Detect which cell encompasses the target text, then output its (X, Y) center coordinate. 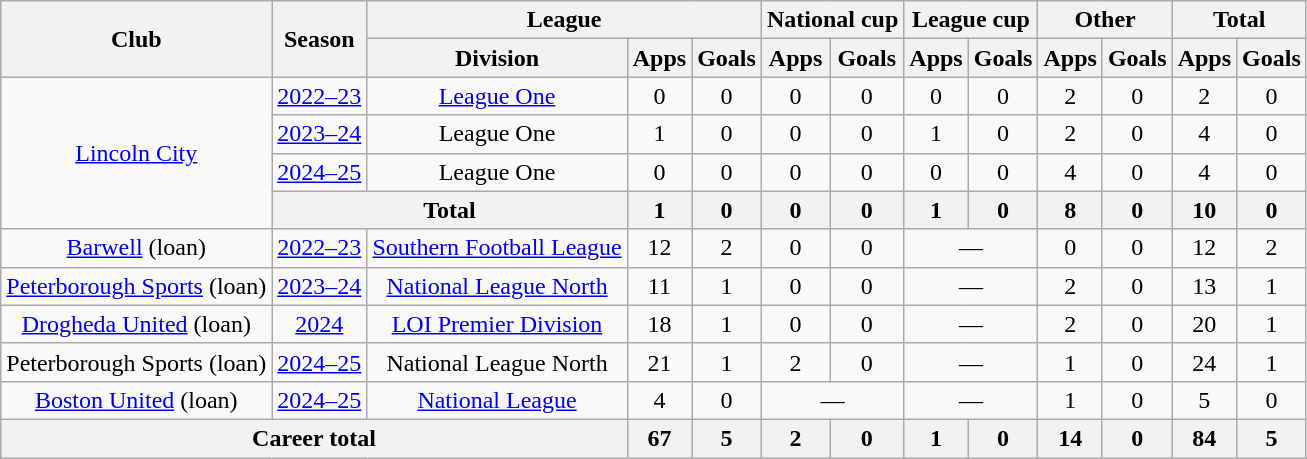
13 (1204, 286)
10 (1204, 210)
Southern Football League (497, 248)
84 (1204, 438)
Division (497, 58)
Club (136, 39)
Boston United (loan) (136, 400)
18 (659, 324)
20 (1204, 324)
Career total (314, 438)
2024 (320, 324)
8 (1070, 210)
Season (320, 39)
National cup (832, 20)
14 (1070, 438)
LOI Premier Division (497, 324)
Drogheda United (loan) (136, 324)
21 (659, 362)
11 (659, 286)
24 (1204, 362)
National League (497, 400)
Other (1105, 20)
67 (659, 438)
League (564, 20)
Lincoln City (136, 153)
League cup (971, 20)
Barwell (loan) (136, 248)
